Pinpoint the cell where the given text exists, returning its [X, Y] midpoint coordinate. 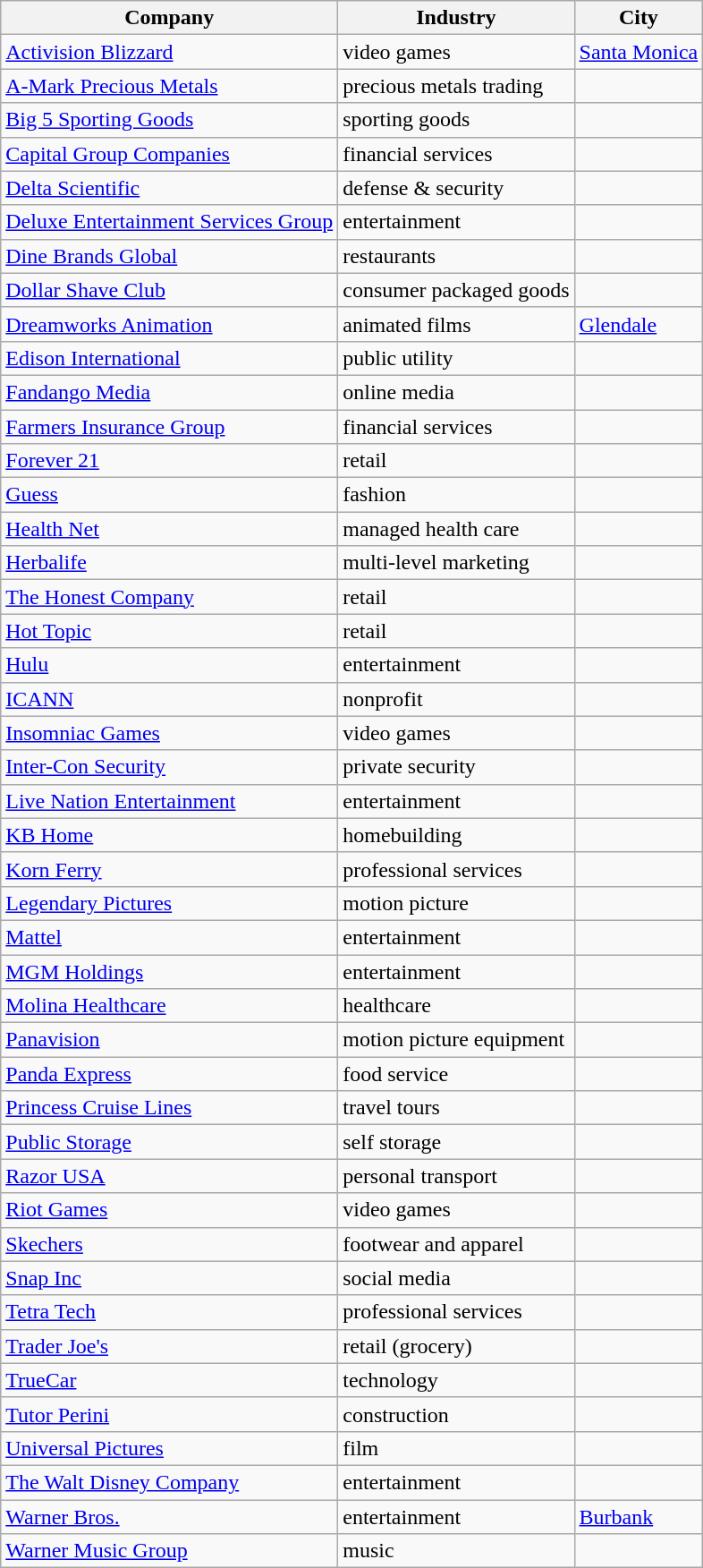
A-Mark Precious Metals [170, 86]
retail (grocery) [456, 1346]
motion picture [456, 903]
Deluxe Entertainment Services Group [170, 222]
managed health care [456, 529]
social media [456, 1278]
defense & security [456, 188]
Tutor Perini [170, 1414]
Burbank [639, 1517]
self storage [456, 1142]
multi-level marketing [456, 563]
motion picture equipment [456, 1040]
private security [456, 767]
nonprofit [456, 699]
Panda Express [170, 1074]
Panavision [170, 1040]
Live Nation Entertainment [170, 801]
Molina Healthcare [170, 1006]
animated films [456, 324]
ICANN [170, 699]
fashion [456, 495]
Universal Pictures [170, 1448]
Hot Topic [170, 631]
Fandango Media [170, 392]
sporting goods [456, 120]
Guess [170, 495]
Tetra Tech [170, 1312]
Edison International [170, 358]
Activision Blizzard [170, 52]
food service [456, 1074]
Hulu [170, 665]
Princess Cruise Lines [170, 1108]
technology [456, 1380]
film [456, 1448]
Razor USA [170, 1176]
restaurants [456, 256]
Dine Brands Global [170, 256]
Industry [456, 18]
homebuilding [456, 835]
online media [456, 392]
The Walt Disney Company [170, 1482]
Public Storage [170, 1142]
Big 5 Sporting Goods [170, 120]
Dreamworks Animation [170, 324]
consumer packaged goods [456, 290]
Capital Group Companies [170, 154]
Inter-Con Security [170, 767]
Company [170, 18]
KB Home [170, 835]
Warner Music Group [170, 1551]
MGM Holdings [170, 971]
Mattel [170, 937]
Skechers [170, 1244]
Health Net [170, 529]
Santa Monica [639, 52]
Warner Bros. [170, 1517]
Insomniac Games [170, 733]
Forever 21 [170, 461]
construction [456, 1414]
footwear and apparel [456, 1244]
healthcare [456, 1006]
music [456, 1551]
Glendale [639, 324]
Dollar Shave Club [170, 290]
TrueCar [170, 1380]
The Honest Company [170, 597]
Legendary Pictures [170, 903]
Snap Inc [170, 1278]
Riot Games [170, 1210]
Delta Scientific [170, 188]
Trader Joe's [170, 1346]
public utility [456, 358]
Farmers Insurance Group [170, 427]
precious metals trading [456, 86]
Korn Ferry [170, 869]
personal transport [456, 1176]
travel tours [456, 1108]
City [639, 18]
Herbalife [170, 563]
